For the text-containing cell, return its midpoint in (X, Y) coordinate format. 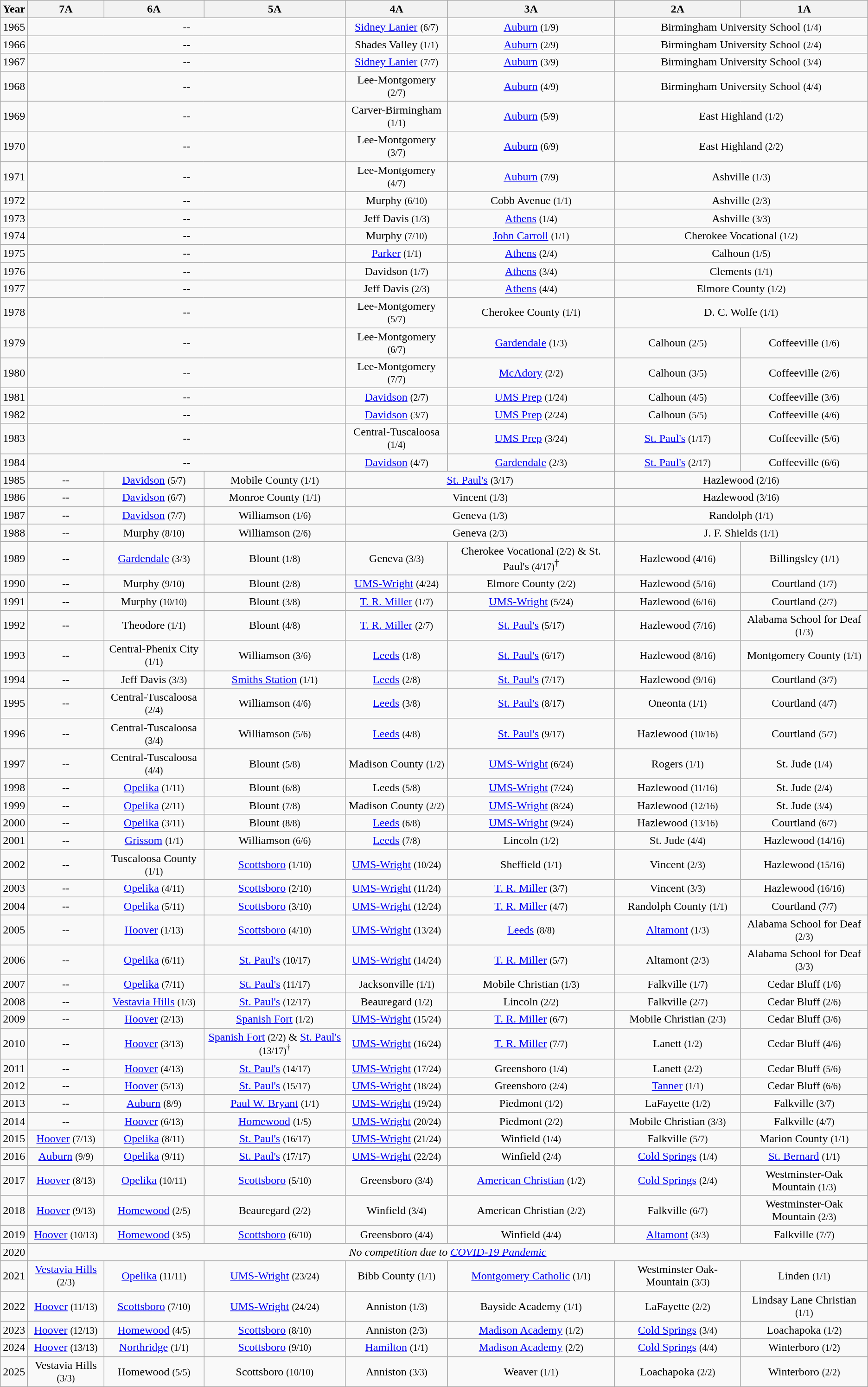
Hoover (1/13) (154, 930)
2000 (14, 823)
Scottsboro (3/10) (274, 906)
Hazlewood (11/16) (677, 787)
2005 (14, 930)
Hamilton (1/1) (396, 1348)
St. Paul's (11/17) (274, 984)
Hazlewood (13/16) (677, 823)
Courtland (1/7) (804, 584)
Williamson (3/6) (274, 656)
Blount (4/8) (274, 625)
4A (396, 9)
Hazlewood (5/16) (677, 584)
Jeff Davis (3/3) (154, 679)
Greensboro (3/4) (396, 1181)
2024 (14, 1348)
Grissom (1/1) (154, 841)
Beauregard (2/2) (274, 1210)
1966 (14, 45)
T. R. Miller (4/7) (531, 906)
Murphy (8/10) (154, 533)
2017 (14, 1181)
Blount (1/8) (274, 558)
2010 (14, 1043)
1991 (14, 601)
Geneva (1/3) (480, 515)
1986 (14, 498)
Lee-Montgomery (3/7) (396, 147)
LaFayette (1/2) (677, 1103)
UMS Prep (1/24) (531, 397)
Lee-Montgomery (6/7) (396, 343)
UMS-Wright (11/24) (396, 888)
Cold Springs (1/4) (677, 1157)
Leeds (2/8) (396, 679)
Piedmont (1/2) (531, 1103)
UMS-Wright (10/24) (396, 864)
UMS-Wright (7/24) (531, 787)
Blount (8/8) (274, 823)
Falkville (1/7) (677, 984)
Lanett (1/2) (677, 1043)
UMS-Wright (24/24) (274, 1306)
St. Jude (3/4) (804, 805)
Leeds (1/8) (396, 656)
St. Paul's (5/17) (531, 625)
UMS-Wright (17/24) (396, 1068)
Anniston (3/3) (396, 1372)
Gardendale (3/3) (154, 558)
St. Paul's (1/17) (677, 439)
Shades Valley (1/1) (396, 45)
Madison Academy (2/2) (531, 1348)
Opelika (7/11) (154, 984)
Westminster-Oak Mountain (2/3) (804, 1210)
T. R. Miller (3/7) (531, 888)
Ashville (1/3) (741, 176)
Athens (3/4) (531, 271)
Opelika (8/11) (154, 1139)
Lee-Montgomery (5/7) (396, 313)
St. Paul's (14/17) (274, 1068)
1980 (14, 373)
UMS-Wright (12/24) (396, 906)
Birmingham University School (3/4) (741, 62)
Winterboro (2/2) (804, 1372)
Courtland (2/7) (804, 601)
Theodore (1/1) (154, 625)
1987 (14, 515)
Hazlewood (10/16) (677, 734)
Sheffield (1/1) (531, 864)
UMS Prep (3/24) (531, 439)
Greensboro (4/4) (396, 1234)
LaFayette (2/2) (677, 1306)
Hoover (5/13) (154, 1086)
St. Paul's (2/17) (677, 462)
Falkville (5/7) (677, 1139)
American Christian (2/2) (531, 1210)
J. F. Shields (1/1) (741, 533)
Jacksonville (1/1) (396, 984)
Randolph County (1/1) (677, 906)
Cedar Bluff (3/6) (804, 1019)
Vincent (3/3) (677, 888)
Hoover (13/13) (66, 1348)
UMS-Wright (5/24) (531, 601)
1995 (14, 703)
UMS-Wright (13/24) (396, 930)
Vestavia Hills (3/3) (66, 1372)
Lee-Montgomery (2/7) (396, 86)
1975 (14, 253)
2025 (14, 1372)
East Highland (1/2) (741, 116)
Lee-Montgomery (7/7) (396, 373)
Oneonta (1/1) (677, 703)
Central-Tuscaloosa (2/4) (154, 703)
UMS-Wright (4/24) (396, 584)
Linden (1/1) (804, 1276)
6A (154, 9)
Bibb County (1/1) (396, 1276)
2019 (14, 1234)
2002 (14, 864)
Murphy (7/10) (396, 236)
Williamson (1/6) (274, 515)
Birmingham University School (1/4) (741, 27)
Cedar Bluff (6/6) (804, 1086)
1977 (14, 289)
Mobile Christian (3/3) (677, 1121)
John Carroll (1/1) (531, 236)
Hoover (12/13) (66, 1330)
Scottsboro (1/10) (274, 864)
Vestavia Hills (1/3) (154, 1002)
St. Paul's (9/17) (531, 734)
Central-Tuscaloosa (4/4) (154, 763)
Greensboro (2/4) (531, 1086)
Scottsboro (8/10) (274, 1330)
Scottsboro (6/10) (274, 1234)
1974 (14, 236)
1976 (14, 271)
2018 (14, 1210)
Hazlewood (3/16) (741, 498)
1978 (14, 313)
Lee-Montgomery (4/7) (396, 176)
St. Paul's (12/17) (274, 1002)
Cold Springs (3/4) (677, 1330)
5A (274, 9)
Clements (1/1) (741, 271)
Madison County (1/2) (396, 763)
2008 (14, 1002)
McAdory (2/2) (531, 373)
Calhoun (1/5) (741, 253)
UMS-Wright (14/24) (396, 960)
Auburn (5/9) (531, 116)
Billingsley (1/1) (804, 558)
Westminster-Oak Mountain (1/3) (804, 1181)
1A (804, 9)
UMS-Wright (6/24) (531, 763)
Hazlewood (6/16) (677, 601)
1988 (14, 533)
St. Jude (1/4) (804, 763)
St. Paul's (6/17) (531, 656)
Scottsboro (10/10) (274, 1372)
Leeds (6/8) (396, 823)
2022 (14, 1306)
Murphy (6/10) (396, 200)
Falkville (4/7) (804, 1121)
Homewood (2/5) (154, 1210)
Cold Springs (4/4) (677, 1348)
1999 (14, 805)
Lindsay Lane Christian (1/1) (804, 1306)
UMS-Wright (23/24) (274, 1276)
Hoover (3/13) (154, 1043)
1996 (14, 734)
2001 (14, 841)
Alabama School for Deaf (2/3) (804, 930)
1972 (14, 200)
Coffeeville (6/6) (804, 462)
Murphy (10/10) (154, 601)
Central-Tuscaloosa (1/4) (396, 439)
St. Bernard (1/1) (804, 1157)
Auburn (4/9) (531, 86)
St. Paul's (7/17) (531, 679)
Madison Academy (1/2) (531, 1330)
Lincoln (1/2) (531, 841)
T. R. Miller (7/7) (531, 1043)
Northridge (1/1) (154, 1348)
Cedar Bluff (1/6) (804, 984)
2009 (14, 1019)
UMS Prep (2/24) (531, 415)
Hazlewood (9/16) (677, 679)
Mobile County (1/1) (274, 480)
Smiths Station (1/1) (274, 679)
Alabama School for Deaf (3/3) (804, 960)
2A (677, 9)
Gardendale (1/3) (531, 343)
Davidson (3/7) (396, 415)
Hoover (10/13) (66, 1234)
Greensboro (1/4) (531, 1068)
T. R. Miller (6/7) (531, 1019)
2021 (14, 1276)
St. Paul's (16/17) (274, 1139)
1983 (14, 439)
Vestavia Hills (2/3) (66, 1276)
2006 (14, 960)
Anniston (2/3) (396, 1330)
Cherokee Vocational (2/2) & St. Paul's (4/17)† (531, 558)
Randolph (1/1) (741, 515)
Jeff Davis (1/3) (396, 218)
2015 (14, 1139)
Hazlewood (8/16) (677, 656)
Davidson (1/7) (396, 271)
St. Paul's (10/17) (274, 960)
East Highland (2/2) (741, 147)
Auburn (1/9) (531, 27)
UMS-Wright (21/24) (396, 1139)
2011 (14, 1068)
Homewood (5/5) (154, 1372)
Hoover (4/13) (154, 1068)
Cold Springs (2/4) (677, 1181)
1981 (14, 397)
Coffeeville (2/6) (804, 373)
UMS-Wright (22/24) (396, 1157)
Athens (4/4) (531, 289)
Hazlewood (4/16) (677, 558)
Opelika (2/11) (154, 805)
Calhoun (4/5) (677, 397)
1973 (14, 218)
Cherokee Vocational (1/2) (741, 236)
Bayside Academy (1/1) (531, 1306)
Davidson (6/7) (154, 498)
Coffeeville (5/6) (804, 439)
Opelika (5/11) (154, 906)
Paul W. Bryant (1/1) (274, 1103)
Opelika (3/11) (154, 823)
Auburn (6/9) (531, 147)
Vincent (1/3) (480, 498)
Mobile Christian (2/3) (677, 1019)
Auburn (3/9) (531, 62)
Davidson (7/7) (154, 515)
2012 (14, 1086)
1970 (14, 147)
Hoover (6/13) (154, 1121)
Homewood (4/5) (154, 1330)
Vincent (2/3) (677, 864)
Geneva (3/3) (396, 558)
1967 (14, 62)
St. Jude (4/4) (677, 841)
Hoover (9/13) (66, 1210)
1997 (14, 763)
Weaver (1/1) (531, 1372)
Courtland (5/7) (804, 734)
1971 (14, 176)
Hazlewood (2/16) (741, 480)
Hazlewood (14/16) (804, 841)
Leeds (3/8) (396, 703)
Murphy (9/10) (154, 584)
Davidson (2/7) (396, 397)
Winfield (3/4) (396, 1210)
Alabama School for Deaf (1/3) (804, 625)
Cherokee County (1/1) (531, 313)
Sidney Lanier (7/7) (396, 62)
1965 (14, 27)
Blount (3/8) (274, 601)
Elmore County (1/2) (741, 289)
Winfield (1/4) (531, 1139)
Loachapoka (2/2) (677, 1372)
Opelika (4/11) (154, 888)
Coffeeville (3/6) (804, 397)
Winfield (4/4) (531, 1234)
Hoover (2/13) (154, 1019)
Year (14, 9)
UMS-Wright (16/24) (396, 1043)
UMS-Wright (19/24) (396, 1103)
1992 (14, 625)
2020 (14, 1252)
Davidson (4/7) (396, 462)
Falkville (6/7) (677, 1210)
Lincoln (2/2) (531, 1002)
UMS-Wright (18/24) (396, 1086)
Williamson (6/6) (274, 841)
Auburn (8/9) (154, 1103)
Williamson (2/6) (274, 533)
St. Paul's (15/17) (274, 1086)
Opelika (10/11) (154, 1181)
T. R. Miller (1/7) (396, 601)
Hazlewood (7/16) (677, 625)
St. Jude (2/4) (804, 787)
Courtland (6/7) (804, 823)
Opelika (9/11) (154, 1157)
American Christian (1/2) (531, 1181)
Ashville (3/3) (741, 218)
1969 (14, 116)
Coffeeville (1/6) (804, 343)
1979 (14, 343)
Mobile Christian (1/3) (531, 984)
Winfield (2/4) (531, 1157)
Hoover (7/13) (66, 1139)
Courtland (4/7) (804, 703)
Hazlewood (15/16) (804, 864)
1984 (14, 462)
Elmore County (2/2) (531, 584)
Homewood (3/5) (154, 1234)
Falkville (3/7) (804, 1103)
Madison County (2/2) (396, 805)
Central-Phenix City (1/1) (154, 656)
Calhoun (5/5) (677, 415)
Cobb Avenue (1/1) (531, 200)
D. C. Wolfe (1/1) (741, 313)
Athens (1/4) (531, 218)
Opelika (6/11) (154, 960)
Blount (6/8) (274, 787)
Courtland (7/7) (804, 906)
UMS-Wright (9/24) (531, 823)
Jeff Davis (2/3) (396, 289)
Calhoun (2/5) (677, 343)
Loachapoka (1/2) (804, 1330)
Westminster Oak-Mountain (3/3) (677, 1276)
2016 (14, 1157)
Falkville (7/7) (804, 1234)
St. Paul's (17/17) (274, 1157)
Davidson (5/7) (154, 480)
Parker (1/1) (396, 253)
UMS-Wright (15/24) (396, 1019)
Leeds (8/8) (531, 930)
Cedar Bluff (2/6) (804, 1002)
UMS-Wright (20/24) (396, 1121)
Leeds (4/8) (396, 734)
Piedmont (2/2) (531, 1121)
1982 (14, 415)
1989 (14, 558)
Marion County (1/1) (804, 1139)
2023 (14, 1330)
2013 (14, 1103)
Auburn (2/9) (531, 45)
Hazlewood (12/16) (677, 805)
7A (66, 9)
Falkville (2/7) (677, 1002)
Homewood (1/5) (274, 1121)
2014 (14, 1121)
Ashville (2/3) (741, 200)
Hoover (8/13) (66, 1181)
Williamson (5/6) (274, 734)
Altamont (2/3) (677, 960)
1968 (14, 86)
Lanett (2/2) (677, 1068)
Birmingham University School (4/4) (741, 86)
Spanish Fort (2/2) & St. Paul's (13/17)† (274, 1043)
Opelika (11/11) (154, 1276)
Monroe County (1/1) (274, 498)
Scottsboro (9/10) (274, 1348)
Leeds (5/8) (396, 787)
St. Paul's (8/17) (531, 703)
Hoover (11/13) (66, 1306)
Beauregard (1/2) (396, 1002)
Anniston (1/3) (396, 1306)
Blount (2/8) (274, 584)
Altamont (3/3) (677, 1234)
Leeds (7/8) (396, 841)
1993 (14, 656)
Montgomery Catholic (1/1) (531, 1276)
1998 (14, 787)
Calhoun (3/5) (677, 373)
T. R. Miller (5/7) (531, 960)
1985 (14, 480)
Auburn (9/9) (66, 1157)
Scottsboro (5/10) (274, 1181)
Gardendale (2/3) (531, 462)
Tuscaloosa County (1/1) (154, 864)
Scottsboro (2/10) (274, 888)
UMS-Wright (8/24) (531, 805)
Sidney Lanier (6/7) (396, 27)
Williamson (4/6) (274, 703)
Birmingham University School (2/4) (741, 45)
2007 (14, 984)
1994 (14, 679)
Auburn (7/9) (531, 176)
Scottsboro (7/10) (154, 1306)
Montgomery County (1/1) (804, 656)
T. R. Miller (2/7) (396, 625)
Cedar Bluff (5/6) (804, 1068)
1990 (14, 584)
Athens (2/4) (531, 253)
Cedar Bluff (4/6) (804, 1043)
Central-Tuscaloosa (3/4) (154, 734)
Winterboro (1/2) (804, 1348)
Coffeeville (4/6) (804, 415)
Blount (5/8) (274, 763)
Scottsboro (4/10) (274, 930)
Courtland (3/7) (804, 679)
Opelika (1/11) (154, 787)
3A (531, 9)
No competition due to COVID-19 Pandemic (448, 1252)
Hazlewood (16/16) (804, 888)
Spanish Fort (1/2) (274, 1019)
Blount (7/8) (274, 805)
Altamont (1/3) (677, 930)
Geneva (2/3) (480, 533)
2004 (14, 906)
St. Paul's (3/17) (480, 480)
Carver-Birmingham (1/1) (396, 116)
2003 (14, 888)
Rogers (1/1) (677, 763)
Tanner (1/1) (677, 1086)
